For the text-containing cell, return its midpoint in (x, y) coordinate format. 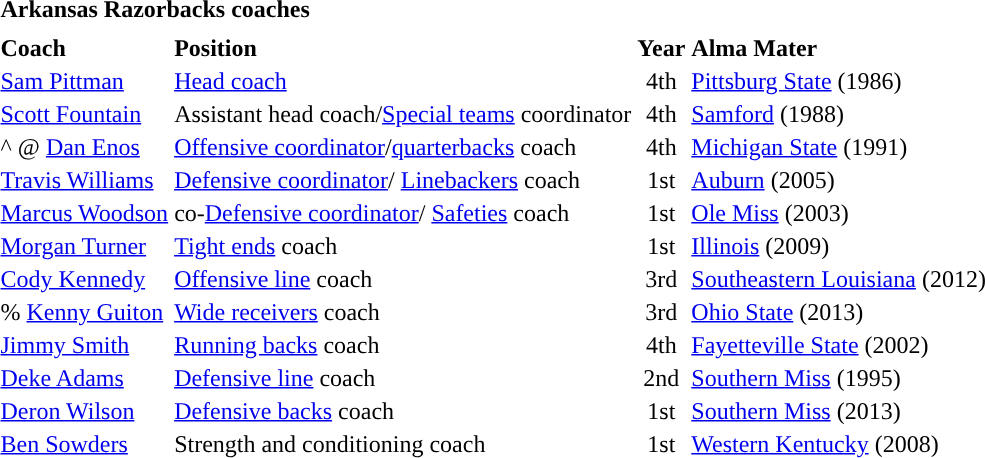
co-Defensive coordinator/ Safeties coach (403, 213)
Wide receivers coach (403, 312)
Offensive line coach (403, 279)
Head coach (403, 81)
Year (662, 48)
2nd (662, 378)
Offensive coordinator/quarterbacks coach (403, 147)
Defensive coordinator/ Linebackers coach (403, 180)
Position (403, 48)
Running backs coach (403, 345)
Defensive line coach (403, 378)
Defensive backs coach (403, 411)
Tight ends coach (403, 246)
Assistant head coach/Special teams coordinator (403, 114)
